Extract the [x, y] coordinate from the center of the cell holding the provided text.  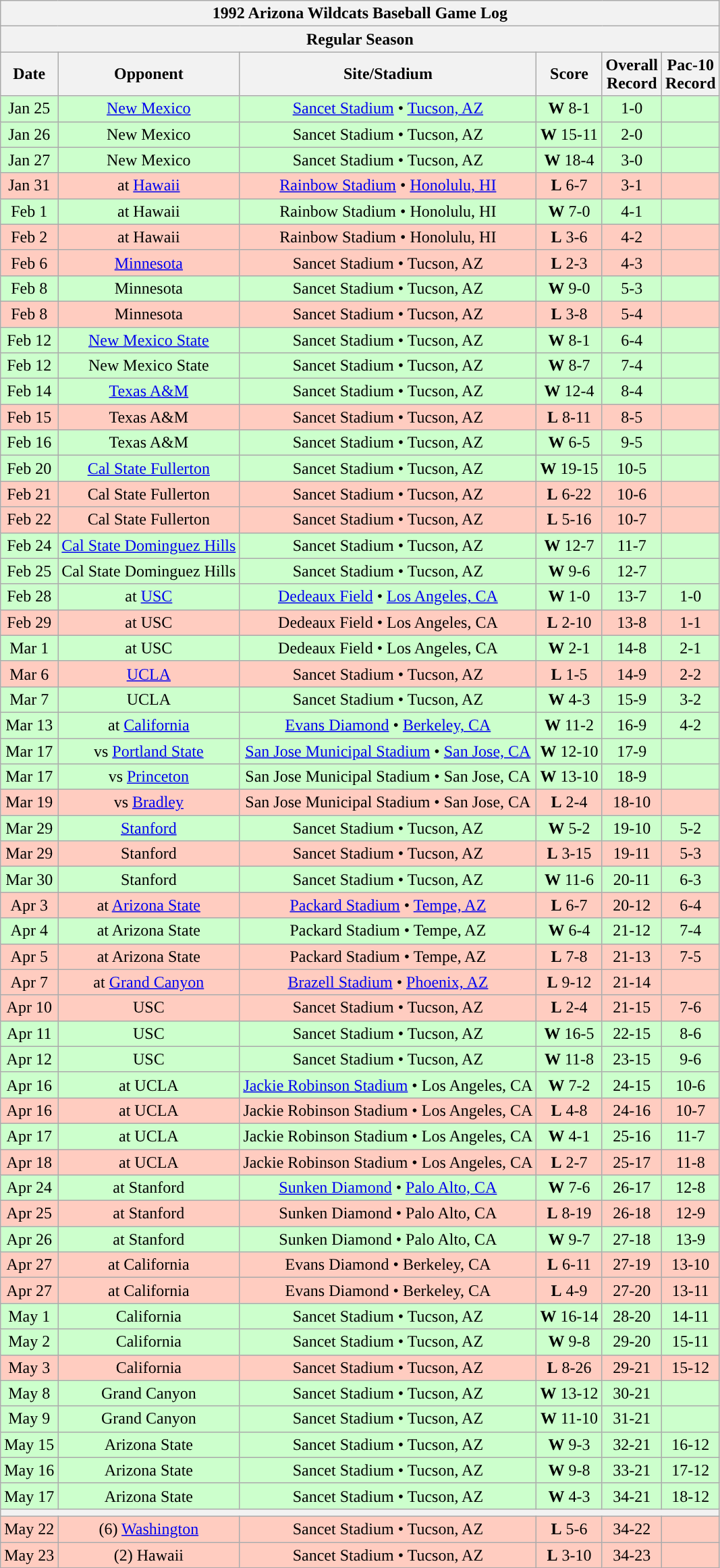
17-12 [690, 1470]
34-22 [632, 1529]
Jan 26 [30, 134]
W 12-4 [570, 391]
17-9 [632, 751]
W 2-1 [570, 648]
W 9-3 [570, 1444]
Feb 21 [30, 494]
Feb 25 [30, 571]
L 9-12 [570, 982]
W 11-8 [570, 1059]
Apr 10 [30, 1008]
L 8-26 [570, 1368]
(2) Hawaii [148, 1555]
Apr 11 [30, 1033]
20-11 [632, 880]
Jan 25 [30, 109]
9-5 [632, 443]
7-5 [690, 956]
Site/Stadium [388, 74]
L 4-9 [570, 1291]
16-9 [632, 725]
18-10 [632, 803]
31-21 [632, 1419]
W 11-2 [570, 725]
Feb 2 [30, 237]
W 12-7 [570, 545]
27-19 [632, 1265]
24-16 [632, 1110]
30-21 [632, 1393]
29-21 [632, 1368]
at Grand Canyon [148, 982]
May 3 [30, 1368]
Brazell Stadium • Phoenix, AZ [388, 982]
L 5-16 [570, 520]
W 12-10 [570, 751]
OverallRecord [632, 74]
L 3-8 [570, 314]
May 17 [30, 1496]
2-1 [690, 648]
W 6-5 [570, 443]
Apr 12 [30, 1059]
L 3-10 [570, 1555]
15-11 [690, 1342]
Feb 28 [30, 597]
7-6 [690, 1008]
25-17 [632, 1162]
15-12 [690, 1368]
W 18-4 [570, 160]
L 2-3 [570, 263]
Apr 4 [30, 931]
Opponent [148, 74]
21-13 [632, 956]
Date [30, 74]
Mar 1 [30, 648]
3-1 [632, 186]
8-4 [632, 391]
13-9 [690, 1239]
Mar 7 [30, 699]
34-21 [632, 1496]
21-15 [632, 1008]
14-9 [632, 674]
Apr 5 [30, 956]
W 7-2 [570, 1085]
L 6-22 [570, 494]
L 2-10 [570, 622]
W 7-0 [570, 211]
34-23 [632, 1555]
4-3 [632, 263]
W 16-14 [570, 1316]
May 2 [30, 1342]
Feb 14 [30, 391]
26-17 [632, 1188]
W 9-6 [570, 571]
8-5 [632, 417]
May 9 [30, 1419]
9-6 [690, 1059]
19-10 [632, 828]
1992 Arizona Wildcats Baseball Game Log [360, 13]
L 7-8 [570, 956]
May 8 [30, 1393]
L 6-11 [570, 1265]
21-12 [632, 931]
27-18 [632, 1239]
May 16 [30, 1470]
11-8 [690, 1162]
vs Portland State [148, 751]
Apr 25 [30, 1214]
Mar 30 [30, 880]
vs Bradley [148, 803]
L 8-19 [570, 1214]
Feb 6 [30, 263]
W 11-10 [570, 1419]
Feb 16 [30, 443]
W 7-6 [570, 1188]
May 22 [30, 1529]
14-11 [690, 1316]
23-15 [632, 1059]
26-18 [632, 1214]
1-1 [690, 622]
15-9 [632, 699]
32-21 [632, 1444]
W 19-15 [570, 468]
27-20 [632, 1291]
W 13-12 [570, 1393]
13-10 [690, 1265]
May 23 [30, 1555]
13-7 [632, 597]
Apr 26 [30, 1239]
19-11 [632, 854]
Feb 20 [30, 468]
16-12 [690, 1444]
20-12 [632, 905]
W 8-7 [570, 366]
L 3-15 [570, 854]
29-20 [632, 1342]
33-21 [632, 1470]
Apr 24 [30, 1188]
6-3 [690, 880]
25-16 [632, 1136]
Mar 19 [30, 803]
8-6 [690, 1033]
28-20 [632, 1316]
L 1-5 [570, 674]
14-8 [632, 648]
Apr 7 [30, 982]
vs Princeton [148, 777]
W 13-10 [570, 777]
5-2 [690, 828]
18-9 [632, 777]
18-12 [690, 1496]
2-2 [690, 674]
W 16-5 [570, 1033]
May 15 [30, 1444]
Regular Season [360, 39]
Feb 22 [30, 520]
Feb 1 [30, 211]
Apr 3 [30, 905]
13-8 [632, 622]
Jan 31 [30, 186]
L 2-7 [570, 1162]
L 8-11 [570, 417]
L 5-6 [570, 1529]
W 15-11 [570, 134]
Mar 6 [30, 674]
5-4 [632, 314]
12-8 [690, 1188]
L 4-8 [570, 1110]
(6) Washington [148, 1529]
Feb 29 [30, 622]
22-15 [632, 1033]
Apr 18 [30, 1162]
3-0 [632, 160]
W 11-6 [570, 880]
Feb 24 [30, 545]
Jan 27 [30, 160]
3-2 [690, 699]
W 9-0 [570, 288]
Feb 15 [30, 417]
12-9 [690, 1214]
L 3-6 [570, 237]
12-7 [632, 571]
W 9-7 [570, 1239]
Pac-10Record [690, 74]
Apr 17 [30, 1136]
W 4-1 [570, 1136]
13-11 [690, 1291]
10-5 [632, 468]
21-14 [632, 982]
Mar 13 [30, 725]
W 6-4 [570, 931]
May 1 [30, 1316]
4-1 [632, 211]
Score [570, 74]
2-0 [632, 134]
W 1-0 [570, 597]
W 5-2 [570, 828]
24-15 [632, 1085]
